Return [X, Y] of the center of cell containing provided text 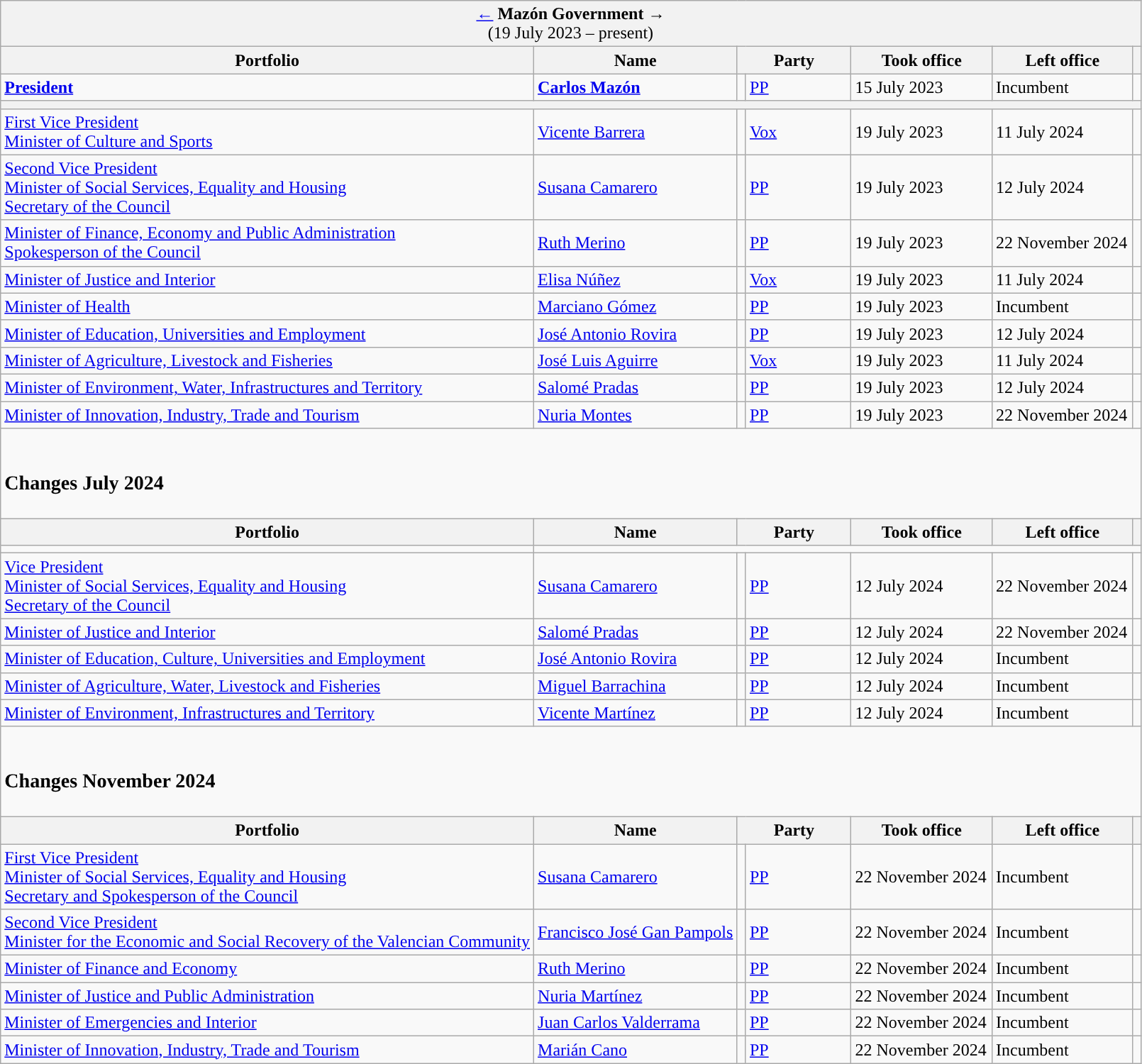
Nuria Martínez [636, 996]
Minister of Agriculture, Water, Livestock and Fisheries [267, 686]
Minister of Agriculture, Livestock and Fisheries [267, 360]
Minister of Finance, Economy and Public AdministrationSpokesperson of the Council [267, 243]
Second Vice PresidentMinister for the Economic and Social Recovery of the Valencian Community [267, 932]
Nuria Montes [636, 415]
Miguel Barrachina [636, 686]
Francisco José Gan Pampols [636, 932]
First Vice PresidentMinister of Social Services, Equality and HousingSecretary and Spokesperson of the Council [267, 877]
First Vice PresidentMinister of Culture and Sports [267, 132]
José Luis Aguirre [636, 360]
Minister of Environment, Infrastructures and Territory [267, 713]
Changes July 2024 [570, 474]
Minister of Education, Universities and Employment [267, 333]
Minister of Health [267, 306]
Minister of Education, Culture, Universities and Employment [267, 659]
15 July 2023 [922, 87]
Carlos Mazón [636, 87]
Minister of Environment, Water, Infrastructures and Territory [267, 387]
Second Vice PresidentMinister of Social Services, Equality and HousingSecretary of the Council [267, 187]
President [267, 87]
Vicente Martínez [636, 713]
Marián Cano [636, 1050]
Vicente Barrera [636, 132]
Changes November 2024 [570, 772]
← Mazón Government →(19 July 2023 – present) [570, 24]
Juan Carlos Valderrama [636, 1023]
Minister of Emergencies and Interior [267, 1023]
Minister of Justice and Public Administration [267, 996]
Elisa Núñez [636, 279]
Marciano Gómez [636, 306]
Minister of Finance and Economy [267, 969]
Vice PresidentMinister of Social Services, Equality and HousingSecretary of the Council [267, 586]
